Determine the (x, y) coordinate at the center of the cell enclosing the given text.  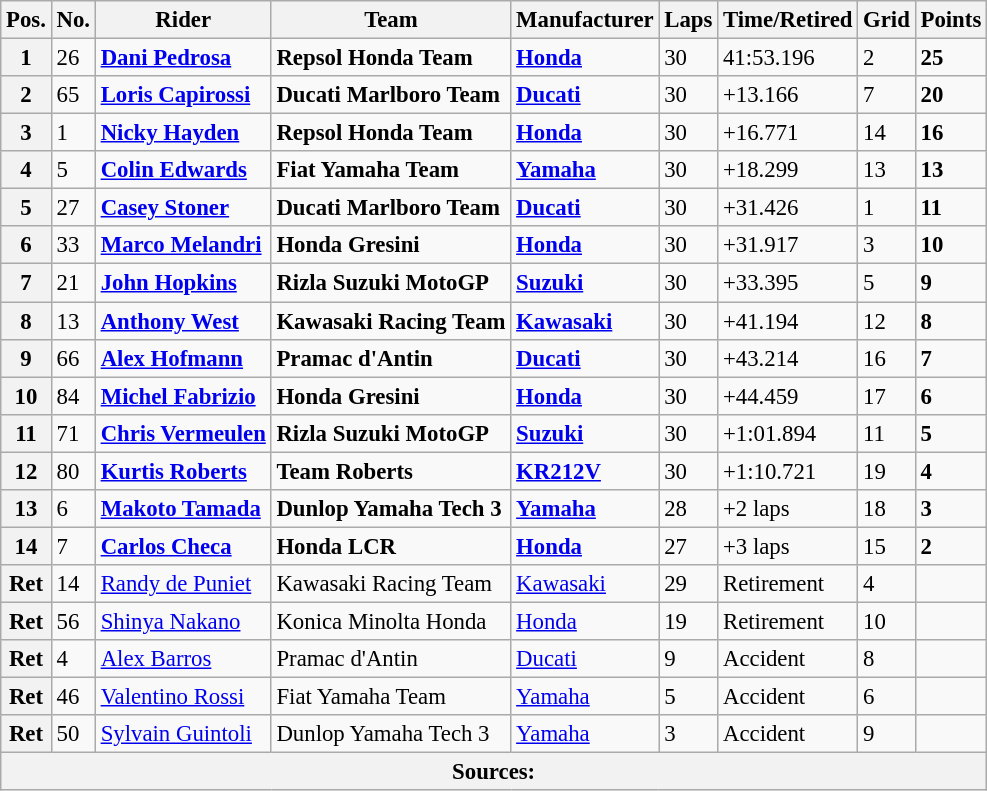
Valentino Rossi (183, 697)
+31.917 (788, 245)
+31.426 (788, 208)
Loris Capirossi (183, 95)
Alex Barros (183, 659)
Sylvain Guintoli (183, 734)
+3 laps (788, 546)
28 (688, 509)
Randy de Puniet (183, 584)
65 (73, 95)
+1:10.721 (788, 471)
80 (73, 471)
Chris Vermeulen (183, 433)
46 (73, 697)
Shinya Nakano (183, 621)
+18.299 (788, 170)
50 (73, 734)
Colin Edwards (183, 170)
Casey Stoner (183, 208)
Michel Fabrizio (183, 396)
Points (950, 20)
Pos. (26, 20)
18 (886, 509)
John Hopkins (183, 283)
Nicky Hayden (183, 133)
71 (73, 433)
Team (391, 20)
Grid (886, 20)
21 (73, 283)
15 (886, 546)
+2 laps (788, 509)
Manufacturer (585, 20)
+13.166 (788, 95)
Anthony West (183, 321)
Makoto Tamada (183, 509)
+41.194 (788, 321)
20 (950, 95)
Honda LCR (391, 546)
Laps (688, 20)
84 (73, 396)
+44.459 (788, 396)
Carlos Checa (183, 546)
No. (73, 20)
Marco Melandri (183, 245)
Time/Retired (788, 20)
Kurtis Roberts (183, 471)
Sources: (494, 772)
+16.771 (788, 133)
25 (950, 58)
+1:01.894 (788, 433)
33 (73, 245)
Team Roberts (391, 471)
26 (73, 58)
Dani Pedrosa (183, 58)
66 (73, 358)
17 (886, 396)
+33.395 (788, 283)
Konica Minolta Honda (391, 621)
29 (688, 584)
Rider (183, 20)
KR212V (585, 471)
Alex Hofmann (183, 358)
+43.214 (788, 358)
41:53.196 (788, 58)
56 (73, 621)
